Output the [X, Y] coordinate of the center of the cell containing the given text.  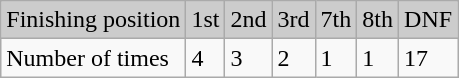
1st [206, 20]
DNF [428, 20]
2 [294, 58]
17 [428, 58]
7th [336, 20]
3rd [294, 20]
8th [378, 20]
2nd [248, 20]
3 [248, 58]
Finishing position [94, 20]
Number of times [94, 58]
4 [206, 58]
